Return the (X, Y) coordinate for the center point of the cell that contains the specified text.  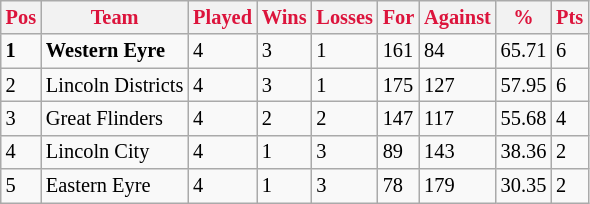
Against (458, 17)
Losses (344, 17)
Pts (570, 17)
Western Eyre (114, 51)
% (524, 17)
127 (458, 85)
Eastern Eyre (114, 186)
161 (398, 51)
117 (458, 118)
175 (398, 85)
Lincoln Districts (114, 85)
Lincoln City (114, 152)
Team (114, 17)
89 (398, 152)
Great Flinders (114, 118)
179 (458, 186)
5 (21, 186)
55.68 (524, 118)
Played (222, 17)
Wins (284, 17)
147 (398, 118)
For (398, 17)
84 (458, 51)
65.71 (524, 51)
143 (458, 152)
Pos (21, 17)
30.35 (524, 186)
78 (398, 186)
57.95 (524, 85)
38.36 (524, 152)
